Find where the given text appears and provide that cell's center as [x, y] coordinate. 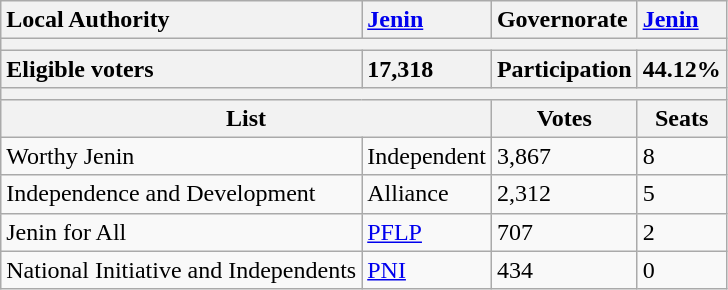
List [246, 118]
17,318 [427, 69]
707 [564, 232]
Independence and Development [182, 194]
44.12% [682, 69]
Eligible voters [182, 69]
3,867 [564, 156]
Governorate [564, 20]
Votes [564, 118]
PFLP [427, 232]
Local Authority [182, 20]
PNI [427, 270]
Alliance [427, 194]
2 [682, 232]
Seats [682, 118]
National Initiative and Independents [182, 270]
Jenin for All [182, 232]
Participation [564, 69]
434 [564, 270]
8 [682, 156]
Worthy Jenin [182, 156]
5 [682, 194]
2,312 [564, 194]
Independent [427, 156]
0 [682, 270]
